Return [X, Y] of the center of cell containing provided text 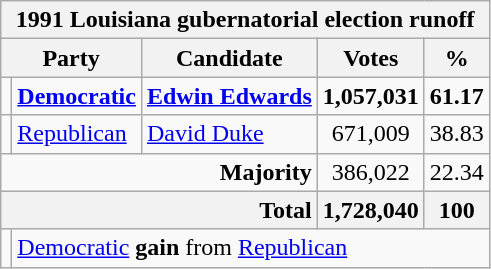
Votes [370, 58]
1,057,031 [370, 96]
22.34 [456, 172]
Democratic gain from Republican [251, 248]
Majority [160, 172]
Republican [77, 134]
% [456, 58]
David Duke [229, 134]
38.83 [456, 134]
1,728,040 [370, 210]
100 [456, 210]
Total [160, 210]
61.17 [456, 96]
Party [72, 58]
1991 Louisiana gubernatorial election runoff [246, 20]
Democratic [77, 96]
Edwin Edwards [229, 96]
671,009 [370, 134]
386,022 [370, 172]
Candidate [229, 58]
